Output the (X, Y) coordinate of the center of the cell containing the given text.  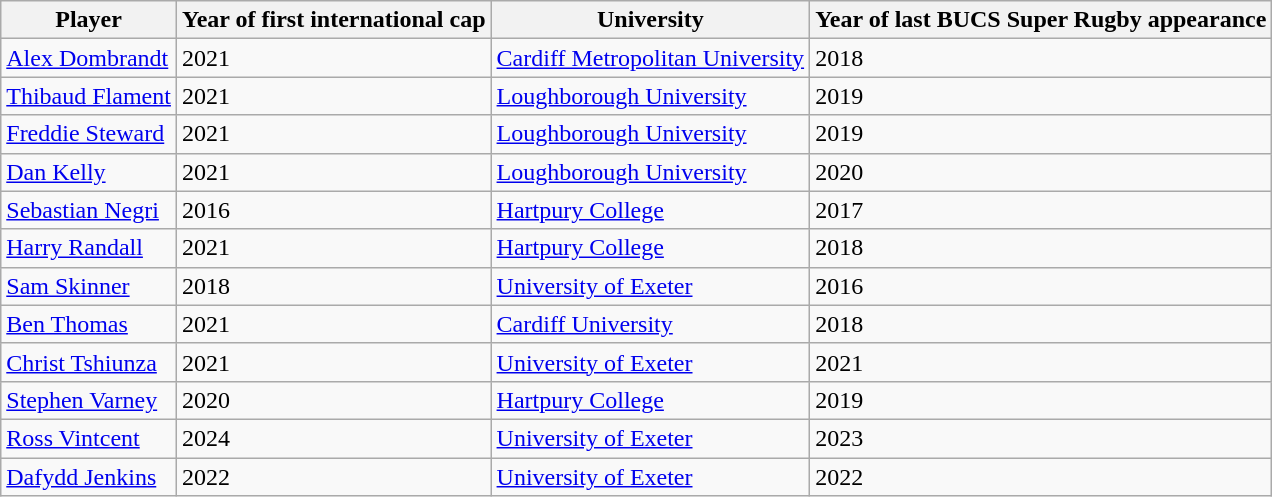
Harry Randall (89, 248)
Dafydd Jenkins (89, 477)
Dan Kelly (89, 172)
Freddie Steward (89, 134)
Year of first international cap (334, 20)
Alex Dombrandt (89, 58)
Thibaud Flament (89, 96)
Christ Tshiunza (89, 362)
Ben Thomas (89, 324)
Stephen Varney (89, 400)
Cardiff University (650, 324)
Player (89, 20)
Year of last BUCS Super Rugby appearance (1041, 20)
2023 (1041, 438)
University (650, 20)
Sam Skinner (89, 286)
Ross Vintcent (89, 438)
Cardiff Metropolitan University (650, 58)
2017 (1041, 210)
Sebastian Negri (89, 210)
2024 (334, 438)
